Search for the cell housing the specified text and yield its [X, Y] center coordinate. 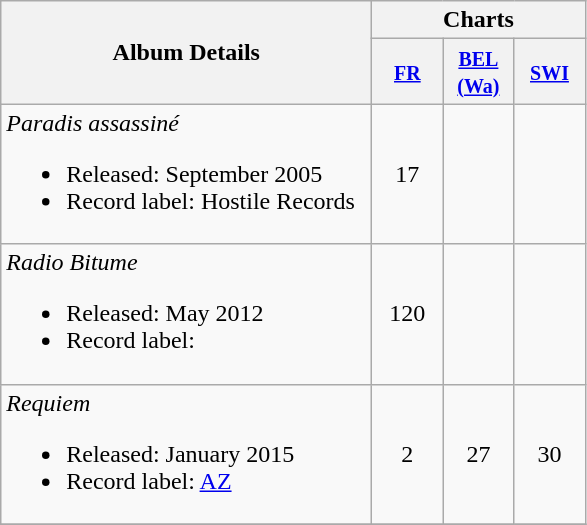
Paradis assassinéReleased: September 2005Record label: Hostile Records [186, 174]
30 [550, 454]
SWI [550, 72]
27 [478, 454]
BEL (Wa) [478, 72]
RequiemReleased: January 2015Record label: AZ [186, 454]
Charts [478, 20]
17 [408, 174]
120 [408, 314]
Radio BitumeReleased: May 2012Record label: [186, 314]
FR [408, 72]
Album Details [186, 52]
2 [408, 454]
